Identify which cell holds the provided text, then report its [x, y] central coordinate. 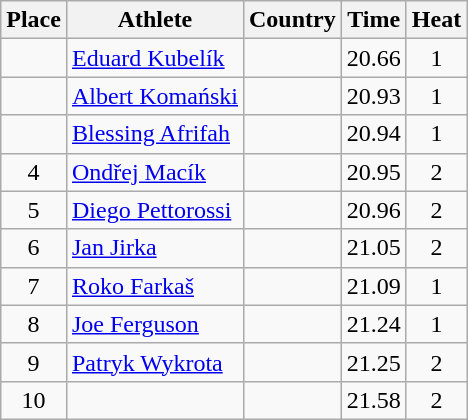
21.58 [374, 400]
9 [34, 362]
Jan Jirka [154, 248]
20.93 [374, 96]
7 [34, 286]
4 [34, 172]
6 [34, 248]
Blessing Afrifah [154, 134]
Eduard Kubelík [154, 58]
Diego Pettorossi [154, 210]
21.05 [374, 248]
20.94 [374, 134]
20.96 [374, 210]
Joe Ferguson [154, 324]
10 [34, 400]
20.95 [374, 172]
5 [34, 210]
Roko Farkaš [154, 286]
Athlete [154, 20]
21.09 [374, 286]
Heat [436, 20]
20.66 [374, 58]
Country [292, 20]
Patryk Wykrota [154, 362]
Time [374, 20]
Place [34, 20]
Albert Komański [154, 96]
21.24 [374, 324]
21.25 [374, 362]
Ondřej Macík [154, 172]
8 [34, 324]
